Locate the cell with the specified text and output its [x, y] center coordinate. 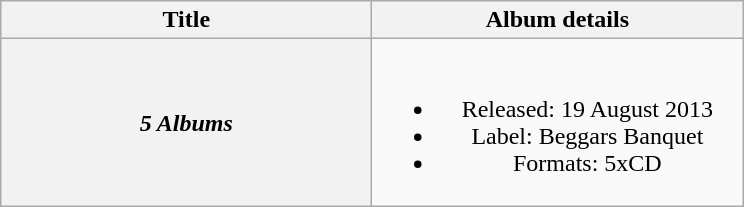
Album details [558, 20]
5 Albums [186, 122]
Released: 19 August 2013Label: Beggars BanquetFormats: 5xCD [558, 122]
Title [186, 20]
